Provide the (x, y) coordinate of the cell's center where the given text is located.  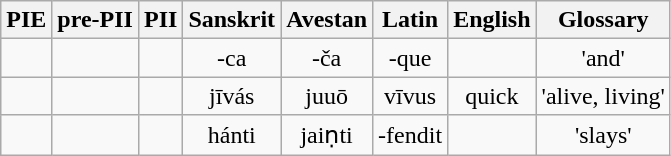
quick (492, 96)
Sanskrit (232, 20)
Avestan (327, 20)
'slays' (603, 135)
PII (160, 20)
jaiṇti (327, 135)
juuō (327, 96)
jīvás (232, 96)
Latin (410, 20)
'alive, living' (603, 96)
Glossary (603, 20)
-ča (327, 58)
PIE (26, 20)
-fendit (410, 135)
hánti (232, 135)
vīvus (410, 96)
-ca (232, 58)
pre-PII (96, 20)
-que (410, 58)
'and' (603, 58)
English (492, 20)
